From the cell containing the given text, extract its center point as [x, y] coordinate. 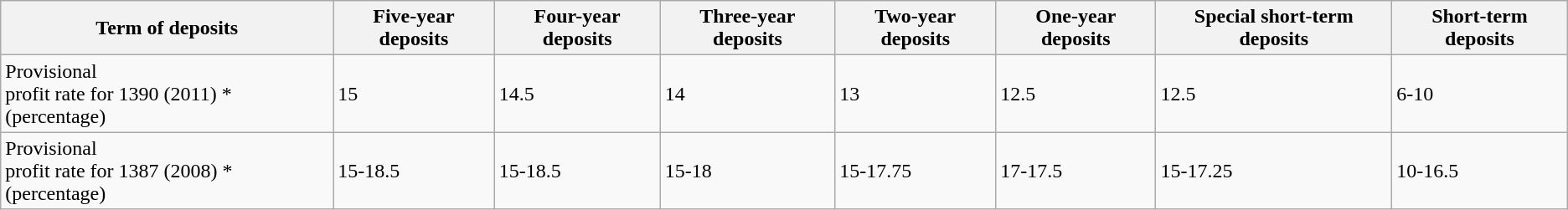
6-10 [1480, 94]
Two-year deposits [916, 28]
Four-year deposits [577, 28]
15 [414, 94]
Term of deposits [168, 28]
Provisionalprofit rate for 1387 (2008) * (percentage) [168, 171]
Special short-term deposits [1274, 28]
15-17.25 [1274, 171]
Three-year deposits [747, 28]
Short-term deposits [1480, 28]
One-year deposits [1075, 28]
14.5 [577, 94]
15-17.75 [916, 171]
10-16.5 [1480, 171]
15-18 [747, 171]
Five-year deposits [414, 28]
14 [747, 94]
17-17.5 [1075, 171]
Provisionalprofit rate for 1390 (2011) * (percentage) [168, 94]
13 [916, 94]
